For the text-containing cell, return its midpoint in [X, Y] coordinate format. 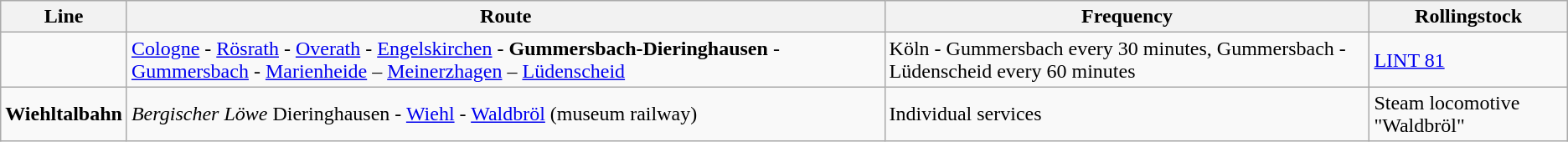
Frequency [1127, 17]
Steam locomotive "Waldbröl" [1468, 114]
Bergischer Löwe Dieringhausen - Wiehl - Waldbröl (museum railway) [506, 114]
Route [506, 17]
Individual services [1127, 114]
Wiehltalbahn [64, 114]
LINT 81 [1468, 60]
Köln - Gummersbach every 30 minutes, Gummersbach - Lüdenscheid every 60 minutes [1127, 60]
Cologne - Rösrath - Overath - Engelskirchen - Gummersbach-Dieringhausen - Gummersbach - Marienheide – Meinerzhagen – Lüdenscheid [506, 60]
Line [64, 17]
Rollingstock [1468, 17]
